Locate the cell with the specified text and output its [x, y] center coordinate. 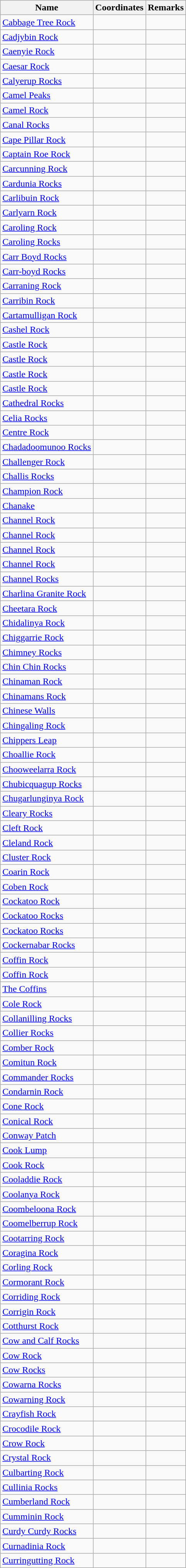
Caesar Rock [47, 66]
Cadjybin Rock [47, 37]
Corriding Rock [47, 1297]
Chidalinya Rock [47, 623]
Crystal Rock [47, 1458]
Caenyie Rock [47, 52]
Cullinia Rocks [47, 1487]
Curnadinia Rock [47, 1546]
Crocodile Rock [47, 1429]
Cone Rock [47, 1106]
Cardunia Rocks [47, 184]
Carr Boyd Rocks [47, 257]
Coarin Rock [47, 872]
Corling Rock [47, 1267]
Coben Rock [47, 886]
Carraning Rock [47, 286]
Cormorant Rock [47, 1282]
Comitun Rock [47, 1062]
Chugarlunginya Rock [47, 799]
Challis Rocks [47, 476]
Centre Rock [47, 433]
Chadadoomunoo Rocks [47, 447]
Remarks [166, 8]
Curringutting Rock [47, 1560]
Crow Rock [47, 1443]
Cockernabar Rocks [47, 945]
Celia Rocks [47, 418]
Commander Rocks [47, 1077]
Coomelberrup Rock [47, 1224]
Carlyarn Rock [47, 213]
Champion Rock [47, 491]
Camel Peaks [47, 95]
Condarnin Rock [47, 1092]
Comber Rock [47, 1048]
Cleft Rock [47, 828]
Cow Rocks [47, 1370]
Cole Rock [47, 1004]
Chippers Leap [47, 740]
Cabbage Tree Rock [47, 22]
Cumminin Rock [47, 1516]
Name [47, 8]
Caroling Rocks [47, 242]
Calyerup Rocks [47, 81]
Chooweelarra Rock [47, 769]
Chinaman Rock [47, 682]
Cowarning Rock [47, 1399]
Chinese Walls [47, 711]
Challenger Rock [47, 462]
Carr-boyd Rocks [47, 271]
The Coffins [47, 989]
Charlina Granite Rock [47, 593]
Coombeloona Rock [47, 1209]
Cumberland Rock [47, 1502]
Chinamans Rock [47, 696]
Cook Lump [47, 1150]
Carcunning Rock [47, 169]
Camel Rock [47, 110]
Conical Rock [47, 1121]
Chimney Rocks [47, 652]
Channel Rocks [47, 579]
Coolanya Rock [47, 1194]
Cooladdie Rock [47, 1180]
Cotthurst Rock [47, 1326]
Collier Rocks [47, 1033]
Collanilling Rocks [47, 1018]
Carribin Rock [47, 301]
Chingaling Rock [47, 725]
Captain Roe Rock [47, 154]
Coordinates [119, 8]
Cow and Calf Rocks [47, 1341]
Chiggarrie Rock [47, 637]
Chubicquagup Rocks [47, 784]
Caroling Rock [47, 227]
Corrigin Rock [47, 1311]
Cashel Rock [47, 330]
Canal Rocks [47, 125]
Cluster Rock [47, 857]
Cathedral Rocks [47, 403]
Cook Rock [47, 1165]
Choallie Rock [47, 755]
Culbarting Rock [47, 1473]
Chin Chin Rocks [47, 667]
Cockatoo Rock [47, 901]
Cleland Rock [47, 843]
Coragina Rock [47, 1253]
Cow Rock [47, 1355]
Cowarna Rocks [47, 1385]
Curdy Curdy Rocks [47, 1531]
Cartamulligan Rock [47, 315]
Cootarring Rock [47, 1238]
Cape Pillar Rock [47, 139]
Conway Patch [47, 1136]
Chanake [47, 506]
Cheetara Rock [47, 608]
Carlibuin Rock [47, 198]
Cleary Rocks [47, 813]
Crayfish Rock [47, 1414]
